Determine the (x, y) coordinate at the center of the cell enclosing the given text.  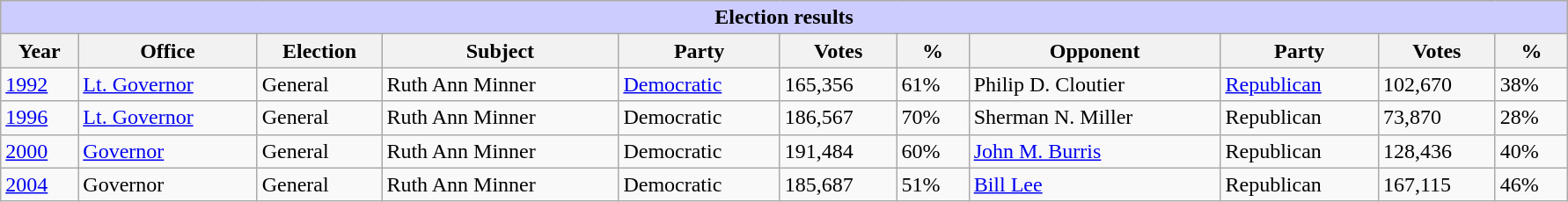
40% (1531, 151)
Bill Lee (1095, 184)
191,484 (838, 151)
28% (1531, 118)
70% (933, 118)
165,356 (838, 84)
Election results (785, 18)
60% (933, 151)
51% (933, 184)
Sherman N. Miller (1095, 118)
38% (1531, 84)
73,870 (1436, 118)
Election (319, 51)
Subject (500, 51)
2000 (40, 151)
2004 (40, 184)
Opponent (1095, 51)
128,436 (1436, 151)
185,687 (838, 184)
John M. Burris (1095, 151)
1992 (40, 84)
Office (167, 51)
Year (40, 51)
1996 (40, 118)
102,670 (1436, 84)
167,115 (1436, 184)
186,567 (838, 118)
61% (933, 84)
Philip D. Cloutier (1095, 84)
46% (1531, 184)
